For the text-containing cell, return its midpoint in (X, Y) coordinate format. 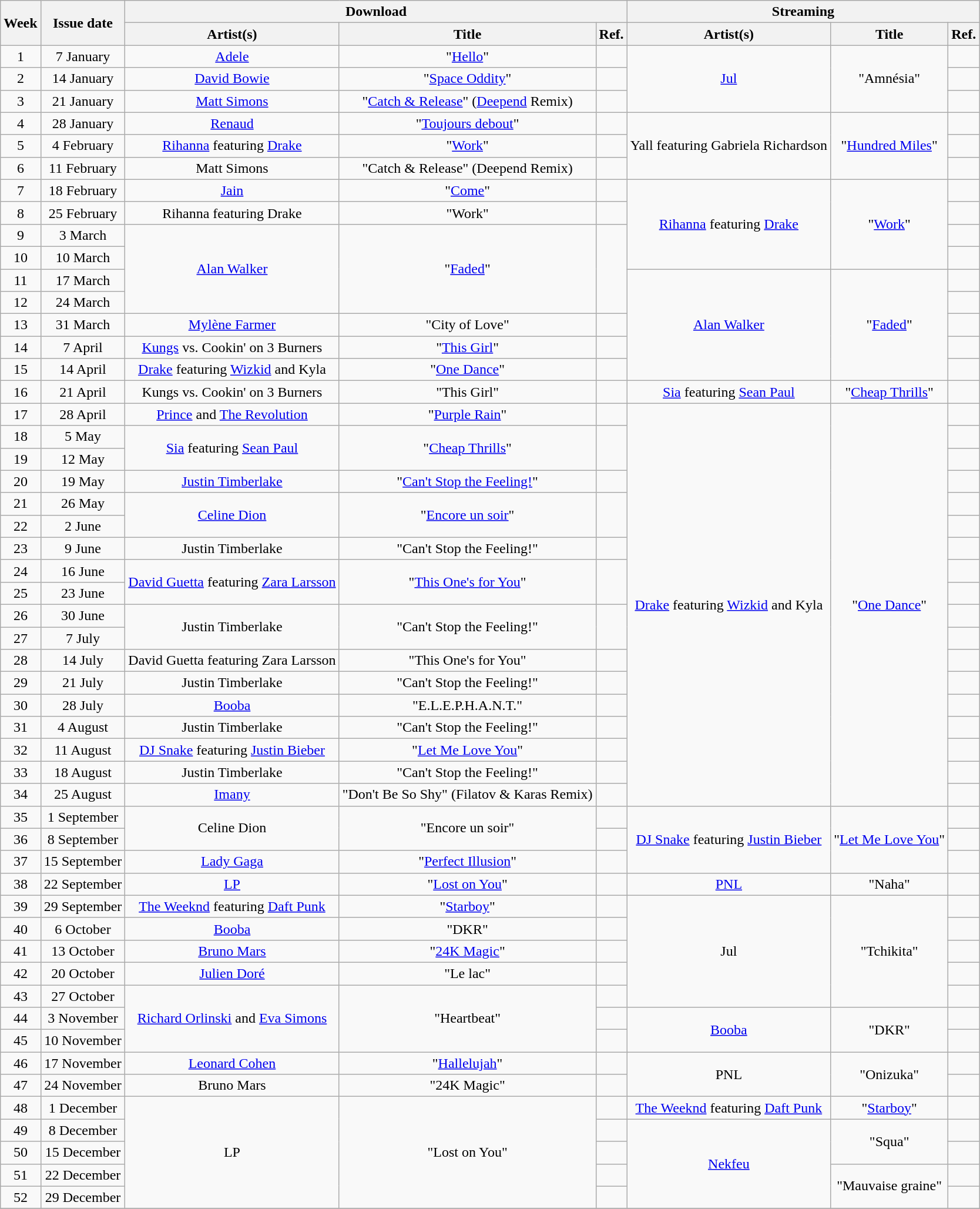
51 (21, 1175)
22 December (83, 1175)
13 October (83, 951)
28 July (83, 705)
10 March (83, 257)
8 September (83, 839)
14 April (83, 370)
20 October (83, 973)
Streaming (803, 12)
9 (21, 235)
21 January (83, 101)
26 May (83, 504)
24 November (83, 1086)
4 (21, 123)
"Space Oddity" (468, 79)
"Naha" (890, 884)
"Heartbeat" (468, 1019)
"Don't Be So Shy" (Filatov & Karas Remix) (468, 795)
31 March (83, 325)
18 February (83, 190)
Download (376, 12)
7 April (83, 347)
"E.L.E.P.H.A.N.T." (468, 705)
11 February (83, 168)
20 (21, 481)
6 October (83, 929)
19 May (83, 481)
2 June (83, 526)
4 February (83, 146)
"Hello" (468, 56)
46 (21, 1063)
Prince and The Revolution (232, 414)
5 May (83, 437)
11 August (83, 750)
44 (21, 1019)
5 (21, 146)
15 December (83, 1153)
18 August (83, 772)
25 August (83, 795)
40 (21, 929)
29 December (83, 1197)
28 January (83, 123)
27 October (83, 996)
35 (21, 817)
4 August (83, 728)
38 (21, 884)
36 (21, 839)
"Perfect Illusion" (468, 862)
23 (21, 548)
15 (21, 370)
Mylène Farmer (232, 325)
21 (21, 504)
15 September (83, 862)
10 November (83, 1041)
30 (21, 705)
50 (21, 1153)
David Bowie (232, 79)
39 (21, 906)
43 (21, 996)
37 (21, 862)
12 May (83, 459)
21 April (83, 392)
17 March (83, 280)
1 (21, 56)
17 (21, 414)
26 (21, 615)
14 July (83, 661)
Jain (232, 190)
Week (21, 23)
14 January (83, 79)
Renaud (232, 123)
3 November (83, 1019)
41 (21, 951)
"Hallelujah" (468, 1063)
Issue date (83, 23)
1 December (83, 1108)
Imany (232, 795)
12 (21, 303)
25 (21, 593)
23 June (83, 593)
29 September (83, 906)
"Onizuka" (890, 1074)
45 (21, 1041)
Nekfeu (729, 1164)
10 (21, 257)
52 (21, 1197)
"Squa" (890, 1141)
28 (21, 661)
3 (21, 101)
48 (21, 1108)
2 (21, 79)
8 (21, 213)
11 (21, 280)
24 (21, 571)
34 (21, 795)
21 July (83, 683)
Yall featuring Gabriela Richardson (729, 146)
8 December (83, 1130)
22 September (83, 884)
28 April (83, 414)
49 (21, 1130)
Adele (232, 56)
30 June (83, 615)
33 (21, 772)
"Toujours debout" (468, 123)
16 June (83, 571)
"Le lac" (468, 973)
9 June (83, 548)
14 (21, 347)
"Come" (468, 190)
1 September (83, 817)
Julien Doré (232, 973)
17 November (83, 1063)
7 (21, 190)
"Purple Rain" (468, 414)
29 (21, 683)
25 February (83, 213)
"Amnésia" (890, 79)
7 July (83, 638)
"Hundred Miles" (890, 146)
19 (21, 459)
32 (21, 750)
31 (21, 728)
47 (21, 1086)
6 (21, 168)
"City of Love" (468, 325)
"Mauvaise graine" (890, 1186)
24 March (83, 303)
7 January (83, 56)
Lady Gaga (232, 862)
13 (21, 325)
16 (21, 392)
27 (21, 638)
Richard Orlinski and Eva Simons (232, 1019)
18 (21, 437)
22 (21, 526)
"Tchikita" (890, 951)
Leonard Cohen (232, 1063)
3 March (83, 235)
42 (21, 973)
